From the cell containing the given text, extract its center point as (x, y) coordinate. 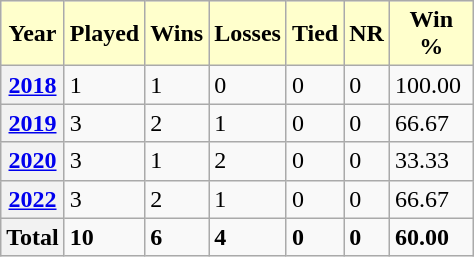
100.00 (431, 85)
2019 (33, 123)
33.33 (431, 161)
NR (367, 34)
60.00 (431, 237)
2018 (33, 85)
Wins (177, 34)
10 (104, 237)
Played (104, 34)
Total (33, 237)
2022 (33, 199)
Year (33, 34)
4 (248, 237)
Losses (248, 34)
Tied (314, 34)
2020 (33, 161)
Win % (431, 34)
6 (177, 237)
